Output the (X, Y) coordinate of the center of the cell containing the given text.  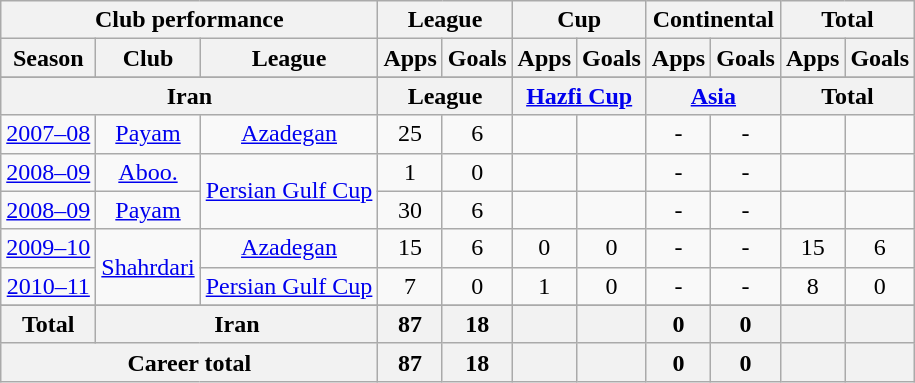
Career total (190, 362)
2010–11 (48, 286)
Continental (713, 20)
Season (48, 58)
Cup (579, 20)
2009–10 (48, 248)
Club (148, 58)
Hazfi Cup (579, 96)
Club performance (190, 20)
Aboo. (148, 172)
Asia (713, 96)
8 (812, 286)
Shahrdari (148, 267)
25 (410, 134)
7 (410, 286)
30 (410, 210)
2007–08 (48, 134)
